Pinpoint the cell where the given text exists, returning its (x, y) midpoint coordinate. 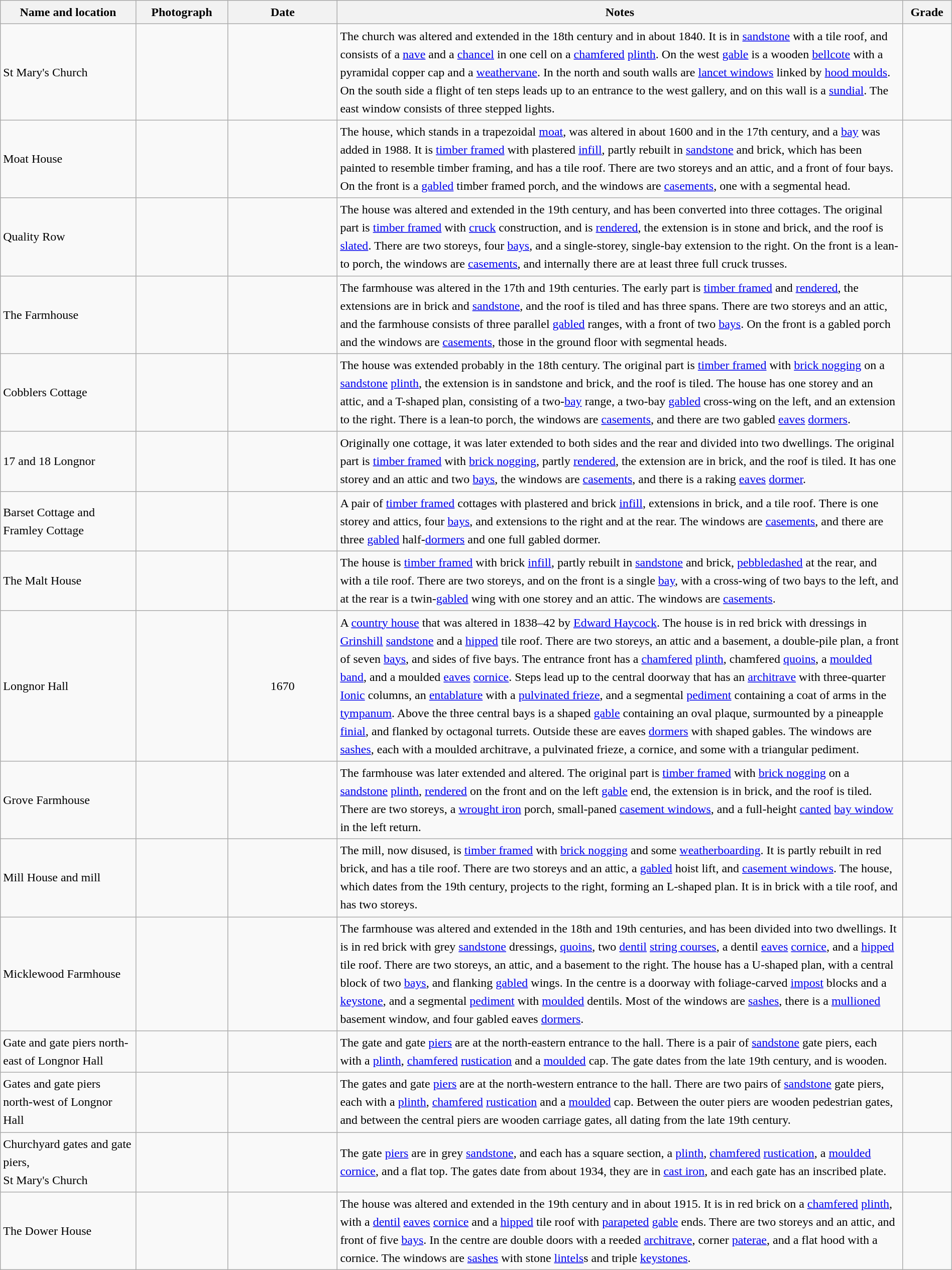
Date (283, 12)
Churchyard gates and gate piers,St Mary's Church (68, 1162)
Grove Farmhouse (68, 799)
Grade (927, 12)
Mill House and mill (68, 878)
Micklewood Farmhouse (68, 974)
Cobblers Cottage (68, 393)
Notes (620, 12)
Name and location (68, 12)
Gate and gate piers north-east of Longnor Hall (68, 1052)
17 and 18 Longnor (68, 461)
1670 (283, 686)
Photograph (182, 12)
St Mary's Church (68, 72)
Gates and gate piers north-west of Longnor Hall (68, 1103)
The Malt House (68, 581)
The Farmhouse (68, 314)
The Dower House (68, 1231)
Longnor Hall (68, 686)
Quality Row (68, 237)
Moat House (68, 159)
Barset Cottage and Framley Cottage (68, 521)
